Capture the cell that displays the provided text and extract its [X, Y] central coordinate. 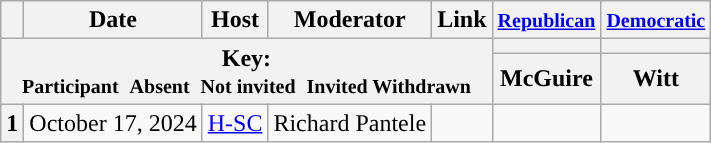
Date [113, 20]
Host [235, 20]
Moderator [350, 20]
Republican [546, 20]
1 [12, 123]
Richard Pantele [350, 123]
Democratic [656, 20]
McGuire [546, 78]
Key: Participant Absent Not invited Invited Withdrawn [246, 72]
October 17, 2024 [113, 123]
Witt [656, 78]
H-SC [235, 123]
Link [462, 20]
